Find where the given text appears and provide that cell's center as [x, y] coordinate. 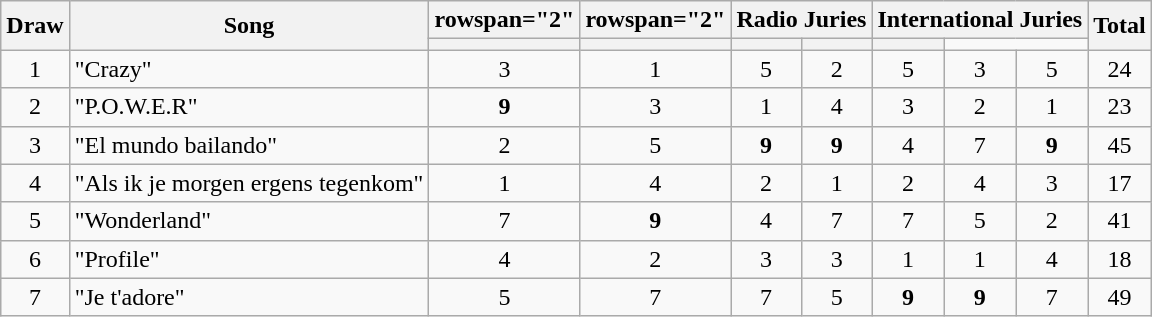
18 [1120, 259]
49 [1120, 297]
International Juries [980, 20]
45 [1120, 145]
Song [249, 26]
"El mundo bailando" [249, 145]
"P.O.W.E.R" [249, 107]
41 [1120, 221]
Radio Juries [802, 20]
"Crazy" [249, 69]
"Je t'adore" [249, 297]
17 [1120, 183]
Total [1120, 26]
Draw [35, 26]
"Wonderland" [249, 221]
6 [35, 259]
"Als ik je morgen ergens tegenkom" [249, 183]
23 [1120, 107]
"Profile" [249, 259]
24 [1120, 69]
